Determine the [X, Y] coordinate at the center of the cell enclosing the given text.  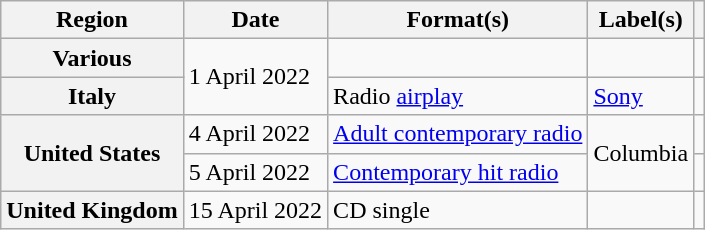
4 April 2022 [255, 134]
Sony [641, 96]
Adult contemporary radio [458, 134]
Various [92, 58]
United Kingdom [92, 210]
Format(s) [458, 20]
CD single [458, 210]
Contemporary hit radio [458, 172]
Region [92, 20]
5 April 2022 [255, 172]
United States [92, 153]
Columbia [641, 153]
Italy [92, 96]
15 April 2022 [255, 210]
1 April 2022 [255, 77]
Label(s) [641, 20]
Date [255, 20]
Radio airplay [458, 96]
